Locate the cell with the specified text and output its (x, y) center coordinate. 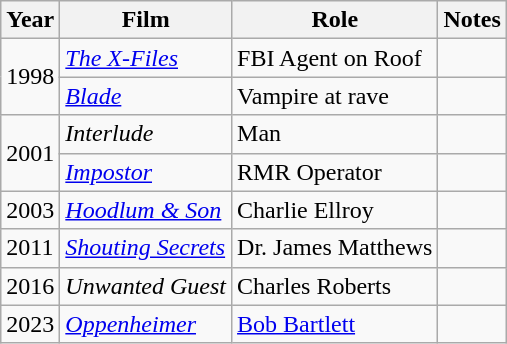
Notes (472, 20)
Impostor (146, 172)
Charles Roberts (335, 286)
Year (30, 20)
Charlie Ellroy (335, 210)
2011 (30, 248)
2016 (30, 286)
2003 (30, 210)
The X-Files (146, 58)
Hoodlum & Son (146, 210)
Vampire at rave (335, 96)
Role (335, 20)
Man (335, 134)
Unwanted Guest (146, 286)
FBI Agent on Roof (335, 58)
2001 (30, 153)
Blade (146, 96)
1998 (30, 77)
Bob Bartlett (335, 324)
2023 (30, 324)
Oppenheimer (146, 324)
RMR Operator (335, 172)
Film (146, 20)
Dr. James Matthews (335, 248)
Shouting Secrets (146, 248)
Interlude (146, 134)
